Provide the [X, Y] coordinate of the cell's center where the given text is located.  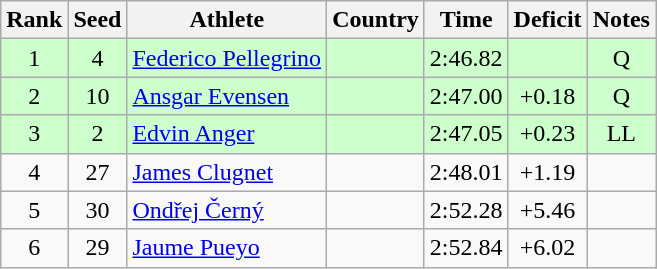
+0.23 [548, 134]
James Clugnet [227, 172]
Seed [98, 20]
29 [98, 248]
Country [376, 20]
Ondřej Černý [227, 210]
10 [98, 96]
Federico Pellegrino [227, 58]
+5.46 [548, 210]
1 [34, 58]
2:52.84 [466, 248]
27 [98, 172]
2:47.00 [466, 96]
6 [34, 248]
+1.19 [548, 172]
Time [466, 20]
Jaume Pueyo [227, 248]
Notes [621, 20]
2:48.01 [466, 172]
30 [98, 210]
LL [621, 134]
Rank [34, 20]
5 [34, 210]
3 [34, 134]
2:46.82 [466, 58]
Edvin Anger [227, 134]
Deficit [548, 20]
Athlete [227, 20]
2:52.28 [466, 210]
2:47.05 [466, 134]
Ansgar Evensen [227, 96]
+6.02 [548, 248]
+0.18 [548, 96]
